Locate the cell with the specified text and output its [x, y] center coordinate. 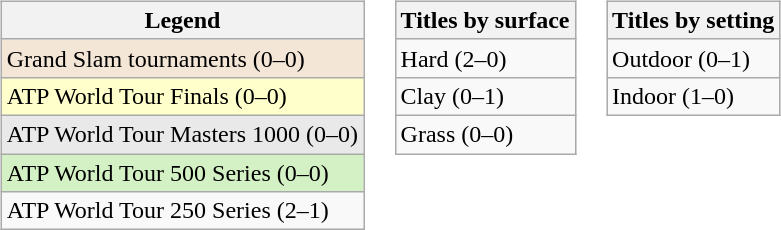
ATP World Tour 500 Series (0–0) [182, 173]
ATP World Tour Masters 1000 (0–0) [182, 134]
ATP World Tour Finals (0–0) [182, 96]
Grass (0–0) [485, 134]
Titles by setting [694, 20]
Clay (0–1) [485, 96]
Legend [182, 20]
Titles by surface [485, 20]
ATP World Tour 250 Series (2–1) [182, 211]
Grand Slam tournaments (0–0) [182, 58]
Indoor (1–0) [694, 96]
Hard (2–0) [485, 58]
Outdoor (0–1) [694, 58]
